Search for the cell housing the specified text and yield its [X, Y] center coordinate. 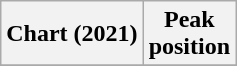
Peakposition [189, 34]
Chart (2021) [72, 34]
